Return [X, Y] of the center of cell containing provided text 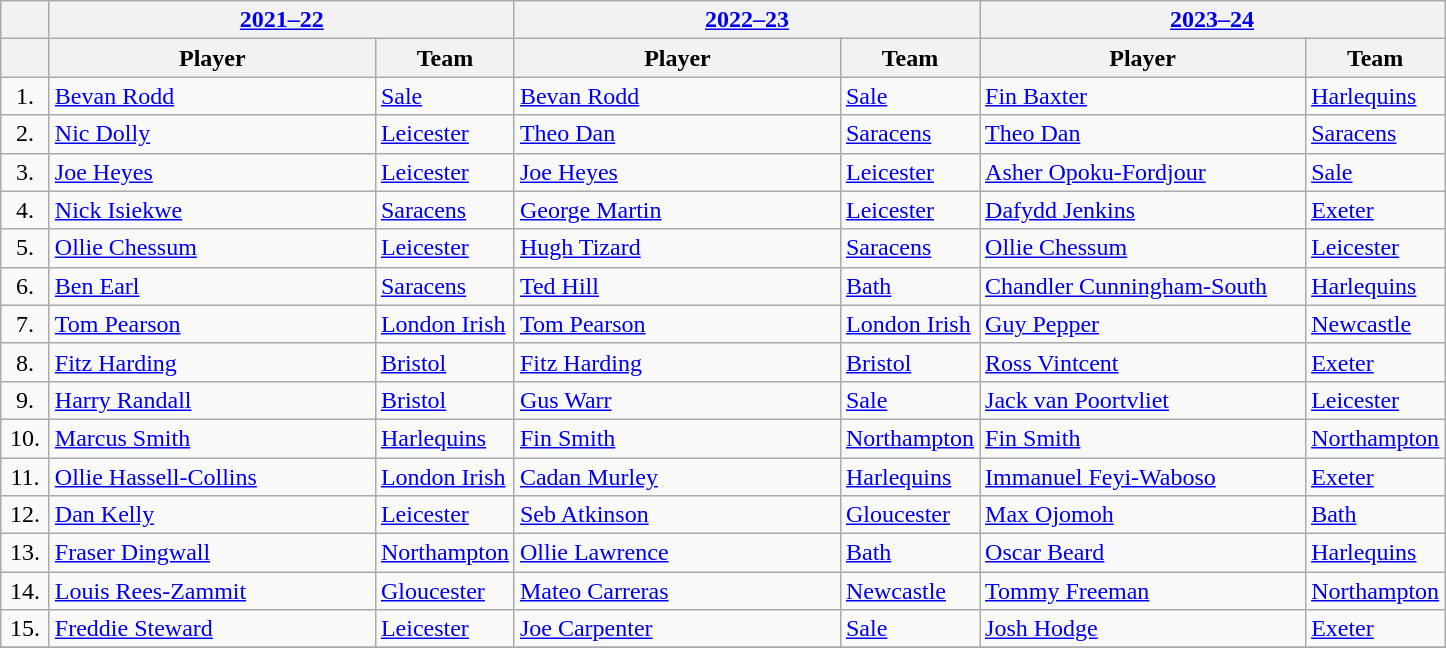
Asher Opoku-Fordjour [1143, 172]
Guy Pepper [1143, 324]
Fin Baxter [1143, 96]
3. [26, 172]
Marcus Smith [212, 438]
Cadan Murley [677, 477]
Immanuel Feyi-Waboso [1143, 477]
4. [26, 210]
2022–23 [746, 20]
Ross Vintcent [1143, 362]
Dan Kelly [212, 515]
5. [26, 248]
6. [26, 286]
Fraser Dingwall [212, 553]
Freddie Steward [212, 629]
2. [26, 134]
Ollie Hassell-Collins [212, 477]
Gus Warr [677, 400]
Nick Isiekwe [212, 210]
Harry Randall [212, 400]
Josh Hodge [1143, 629]
Oscar Beard [1143, 553]
Joe Carpenter [677, 629]
2021–22 [282, 20]
Louis Rees-Zammit [212, 591]
Chandler Cunningham-South [1143, 286]
Ted Hill [677, 286]
14. [26, 591]
13. [26, 553]
15. [26, 629]
Ben Earl [212, 286]
Hugh Tizard [677, 248]
1. [26, 96]
7. [26, 324]
Nic Dolly [212, 134]
Seb Atkinson [677, 515]
8. [26, 362]
9. [26, 400]
Ollie Lawrence [677, 553]
Dafydd Jenkins [1143, 210]
Mateo Carreras [677, 591]
Tommy Freeman [1143, 591]
George Martin [677, 210]
10. [26, 438]
Max Ojomoh [1143, 515]
Jack van Poortvliet [1143, 400]
12. [26, 515]
11. [26, 477]
2023–24 [1212, 20]
